Provide the (X, Y) coordinate of the cell's center where the given text is located.  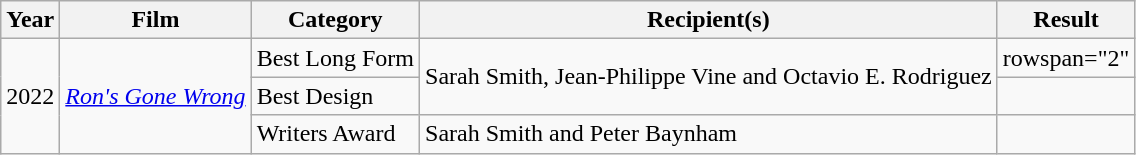
Ron's Gone Wrong (156, 96)
Sarah Smith and Peter Baynham (709, 134)
Best Long Form (335, 58)
Result (1066, 20)
rowspan="2" (1066, 58)
Best Design (335, 96)
Year (30, 20)
Writers Award (335, 134)
2022 (30, 96)
Sarah Smith, Jean-Philippe Vine and Octavio E. Rodriguez (709, 77)
Category (335, 20)
Film (156, 20)
Recipient(s) (709, 20)
